Scan for the cell matching the given text and deliver its (X, Y) coordinate at center. 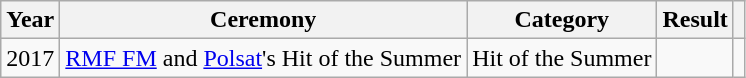
2017 (30, 58)
Year (30, 20)
Hit of the Summer (562, 58)
RMF FM and Polsat's Hit of the Summer (264, 58)
Ceremony (264, 20)
Category (562, 20)
Result (695, 20)
